Locate the cell with the specified text and output its [X, Y] center coordinate. 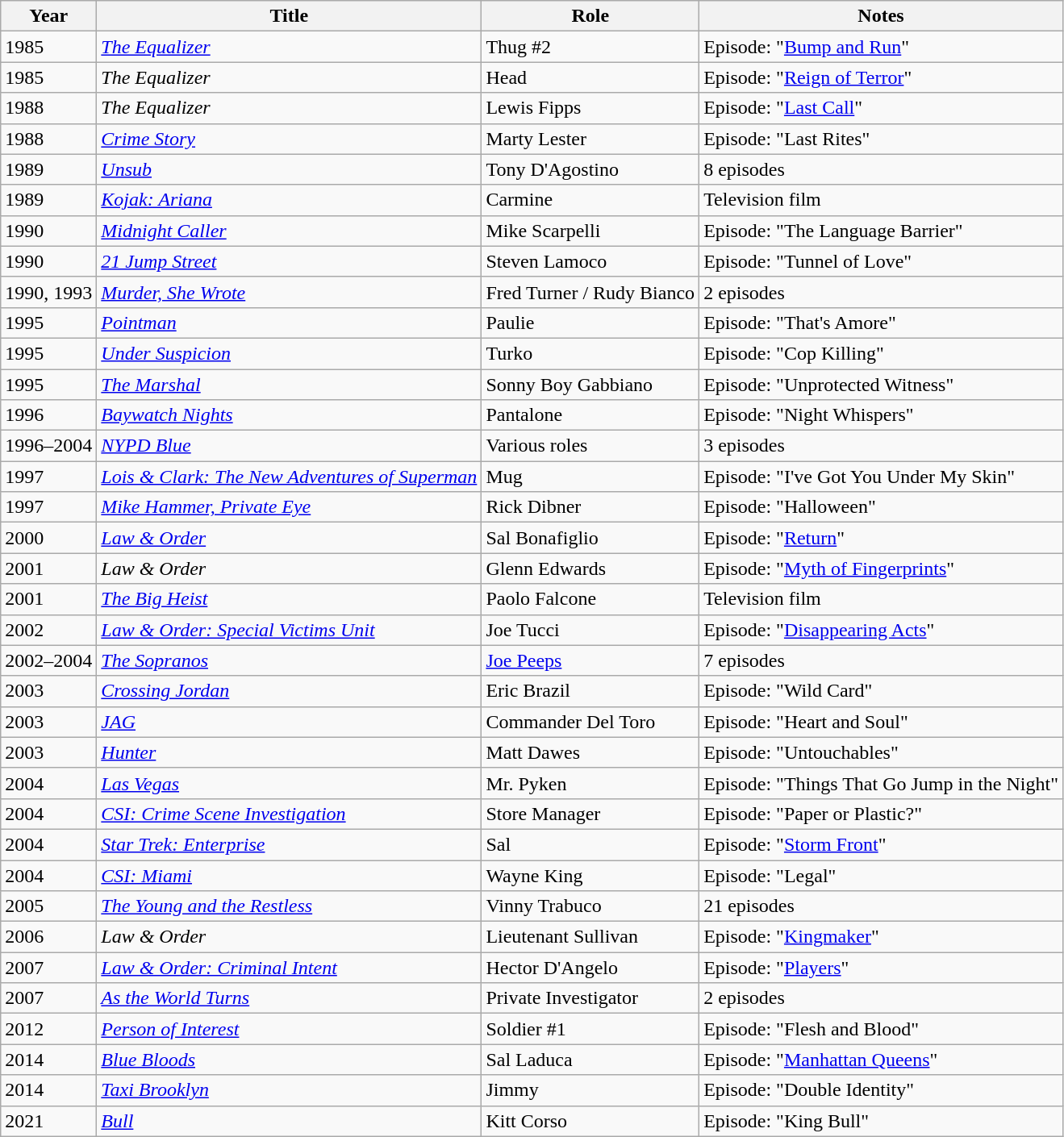
Glenn Edwards [590, 568]
Episode: "Last Call" [881, 108]
Taxi Brooklyn [289, 1090]
2012 [48, 1029]
Crossing Jordan [289, 691]
Crime Story [289, 139]
Matt Dawes [590, 752]
Law & Order: Special Victims Unit [289, 630]
Turko [590, 353]
Wayne King [590, 875]
Store Manager [590, 814]
Episode: "Return" [881, 538]
Episode: "Double Identity" [881, 1090]
Episode: "Paper or Plastic?" [881, 814]
Mr. Pyken [590, 783]
Lois & Clark: The New Adventures of Superman [289, 477]
Episode: "Legal" [881, 875]
Episode: "Manhattan Queens" [881, 1060]
Carmine [590, 200]
Notes [881, 16]
CSI: Crime Scene Investigation [289, 814]
The Big Heist [289, 599]
Fred Turner / Rudy Bianco [590, 292]
Under Suspicion [289, 353]
2000 [48, 538]
Episode: "Wild Card" [881, 691]
Episode: "Unprotected Witness" [881, 385]
Sal [590, 844]
Thug #2 [590, 47]
Mike Scarpelli [590, 231]
Hector D'Angelo [590, 968]
Mug [590, 477]
Sal Laduca [590, 1060]
Marty Lester [590, 139]
Episode: "Untouchables" [881, 752]
Bull [289, 1121]
As the World Turns [289, 998]
Episode: "Players" [881, 968]
2002 [48, 630]
The Sopranos [289, 660]
8 episodes [881, 169]
1996–2004 [48, 446]
Episode: "Last Rites" [881, 139]
Sal Bonafiglio [590, 538]
Kitt Corso [590, 1121]
Episode: "I've Got You Under My Skin" [881, 477]
Star Trek: Enterprise [289, 844]
Commander Del Toro [590, 722]
Episode: "Bump and Run" [881, 47]
2006 [48, 937]
Rick Dibner [590, 507]
Hunter [289, 752]
JAG [289, 722]
21 Jump Street [289, 261]
Murder, She Wrote [289, 292]
Episode: "Night Whispers" [881, 415]
Private Investigator [590, 998]
Baywatch Nights [289, 415]
Midnight Caller [289, 231]
Episode: "The Language Barrier" [881, 231]
Episode: "Storm Front" [881, 844]
Paolo Falcone [590, 599]
Las Vegas [289, 783]
NYPD Blue [289, 446]
2021 [48, 1121]
Law & Order: Criminal Intent [289, 968]
The Young and the Restless [289, 906]
Episode: "Halloween" [881, 507]
Title [289, 16]
3 episodes [881, 446]
Unsub [289, 169]
2005 [48, 906]
Joe Peeps [590, 660]
Episode: "Disappearing Acts" [881, 630]
1990, 1993 [48, 292]
Pointman [289, 323]
Episode: "That's Amore" [881, 323]
Tony D'Agostino [590, 169]
Lieutenant Sullivan [590, 937]
Episode: "Tunnel of Love" [881, 261]
Episode: "Kingmaker" [881, 937]
Vinny Trabuco [590, 906]
Soldier #1 [590, 1029]
Kojak: Ariana [289, 200]
Role [590, 16]
Paulie [590, 323]
Episode: "Heart and Soul" [881, 722]
Mike Hammer, Private Eye [289, 507]
Head [590, 77]
Episode: "Things That Go Jump in the Night" [881, 783]
Various roles [590, 446]
Episode: "Myth of Fingerprints" [881, 568]
Episode: "Flesh and Blood" [881, 1029]
Eric Brazil [590, 691]
Lewis Fipps [590, 108]
21 episodes [881, 906]
CSI: Miami [289, 875]
Year [48, 16]
7 episodes [881, 660]
Joe Tucci [590, 630]
2002–2004 [48, 660]
1996 [48, 415]
Blue Bloods [289, 1060]
Jimmy [590, 1090]
Sonny Boy Gabbiano [590, 385]
Steven Lamoco [590, 261]
Person of Interest [289, 1029]
Episode: "Reign of Terror" [881, 77]
The Marshal [289, 385]
Pantalone [590, 415]
Episode: "Cop Killing" [881, 353]
Episode: "King Bull" [881, 1121]
